Identify which cell holds the provided text, then report its (X, Y) central coordinate. 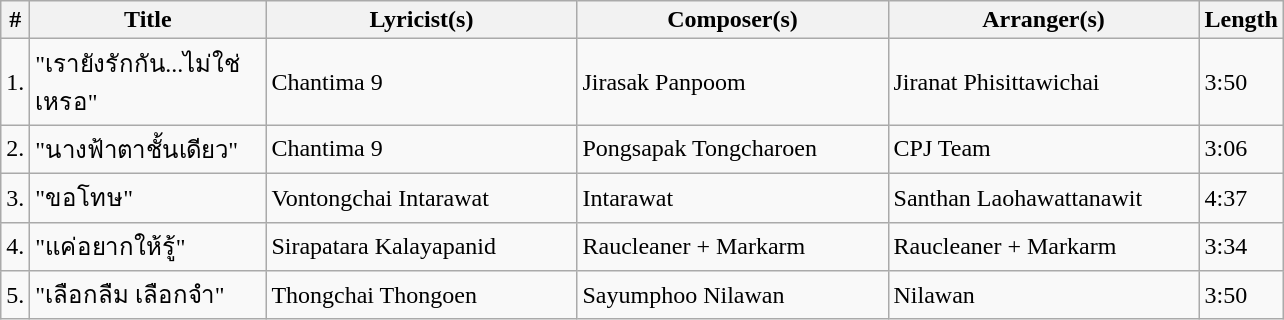
"ขอโทษ" (148, 198)
3:34 (1241, 246)
Pongsapak Tongcharoen (732, 150)
"นางฟ้าตาชั้นเดียว" (148, 150)
3:06 (1241, 150)
# (16, 20)
"เลือกลืม เลือกจำ" (148, 296)
Thongchai Thongoen (422, 296)
1. (16, 82)
4. (16, 246)
3. (16, 198)
CPJ Team (1044, 150)
4:37 (1241, 198)
Santhan Laohawattanawit (1044, 198)
Jirasak Panpoom (732, 82)
Vontongchai Intarawat (422, 198)
5. (16, 296)
Sayumphoo Nilawan (732, 296)
Jiranat Phisittawichai (1044, 82)
Title (148, 20)
Composer(s) (732, 20)
Arranger(s) (1044, 20)
"เรายังรักกัน...ไม่ใช่เหรอ" (148, 82)
2. (16, 150)
Intarawat (732, 198)
"แค่อยากให้รู้" (148, 246)
Sirapatara Kalayapanid (422, 246)
Length (1241, 20)
Nilawan (1044, 296)
Lyricist(s) (422, 20)
